Search for the cell housing the specified text and yield its [X, Y] center coordinate. 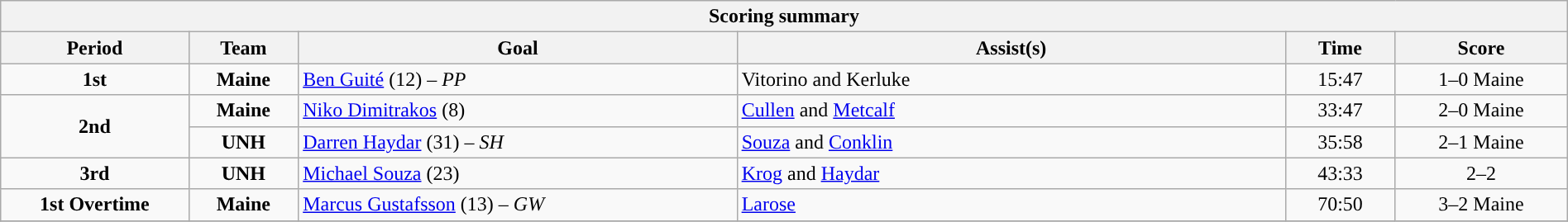
1st Overtime [94, 205]
2–1 Maine [1481, 142]
2nd [94, 126]
Cullen and Metcalf [1011, 111]
Scoring summary [784, 17]
1st [94, 79]
15:47 [1340, 79]
Larose [1011, 205]
Time [1340, 48]
Assist(s) [1011, 48]
3rd [94, 173]
3–2 Maine [1481, 205]
Darren Haydar (31) – SH [518, 142]
Score [1481, 48]
Vitorino and Kerluke [1011, 79]
2–2 [1481, 173]
33:47 [1340, 111]
Marcus Gustafsson (13) – GW [518, 205]
35:58 [1340, 142]
Krog and Haydar [1011, 173]
43:33 [1340, 173]
Goal [518, 48]
70:50 [1340, 205]
Michael Souza (23) [518, 173]
Team [243, 48]
Period [94, 48]
1–0 Maine [1481, 79]
Souza and Conklin [1011, 142]
Ben Guité (12) – PP [518, 79]
2–0 Maine [1481, 111]
Niko Dimitrakos (8) [518, 111]
